Provide the (x, y) coordinate of the cell's center where the given text is located.  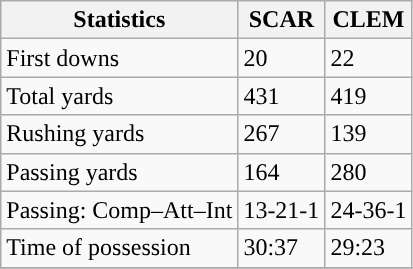
280 (368, 172)
Passing: Comp–Att–Int (120, 210)
First downs (120, 58)
SCAR (282, 20)
22 (368, 58)
30:37 (282, 248)
Statistics (120, 20)
Time of possession (120, 248)
13-21-1 (282, 210)
20 (282, 58)
Total yards (120, 96)
431 (282, 96)
267 (282, 134)
CLEM (368, 20)
164 (282, 172)
Rushing yards (120, 134)
24-36-1 (368, 210)
Passing yards (120, 172)
29:23 (368, 248)
419 (368, 96)
139 (368, 134)
